Identify which cell holds the provided text, then report its (X, Y) central coordinate. 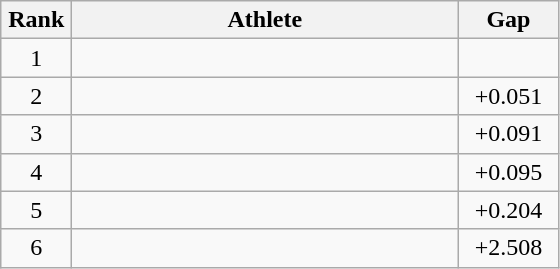
+0.091 (508, 134)
3 (36, 134)
+2.508 (508, 248)
+0.204 (508, 210)
Athlete (265, 20)
5 (36, 210)
+0.051 (508, 96)
4 (36, 172)
Gap (508, 20)
1 (36, 58)
2 (36, 96)
6 (36, 248)
+0.095 (508, 172)
Rank (36, 20)
